Capture the cell that displays the provided text and extract its (X, Y) central coordinate. 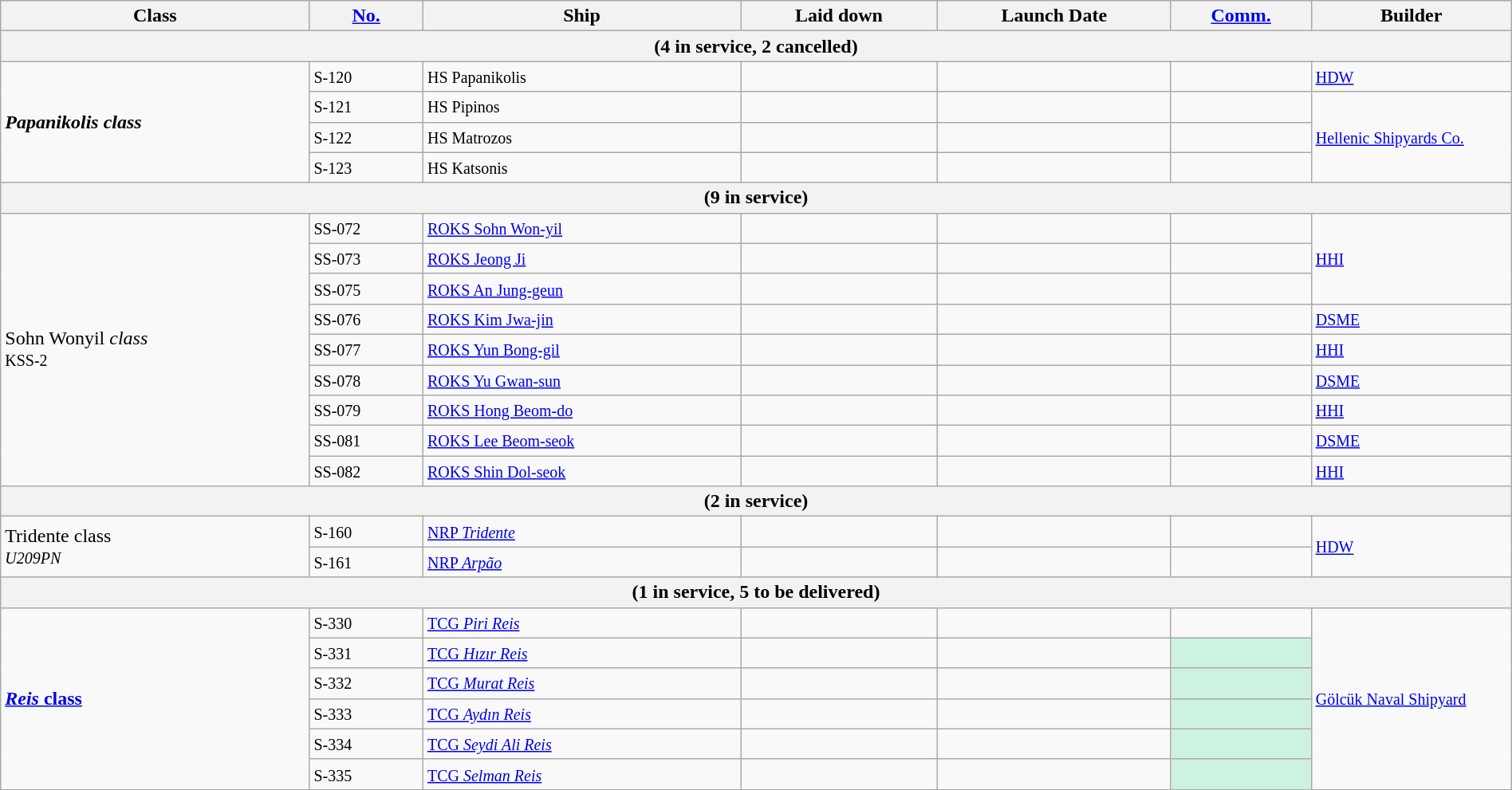
TCG Piri Reis (581, 623)
NRP Arpão (581, 562)
Hellenic Shipyards Co. (1412, 137)
TCG Selman Reis (581, 774)
SS-078 (367, 380)
ROKS Yu Gwan-sun (581, 380)
TCG Hızır Reis (581, 653)
Papanikolis class (155, 122)
SS-073 (367, 258)
HS Matrozos (581, 137)
No. (367, 16)
TCG Aydın Reis (581, 713)
Class (155, 16)
S-333 (367, 713)
S-335 (367, 774)
S-331 (367, 653)
(1 in service, 5 to be delivered) (756, 592)
(4 in service, 2 cancelled) (756, 46)
SS-077 (367, 349)
SS-082 (367, 471)
ROKS An Jung-geun (581, 289)
S-120 (367, 77)
ROKS Lee Beom-seok (581, 441)
S-330 (367, 623)
ROKS Sohn Won-yil (581, 228)
Ship (581, 16)
Sohn Wonyil classKSS-2 (155, 349)
Reis class (155, 698)
Laid down (839, 16)
S-122 (367, 137)
ROKS Hong Beom-do (581, 411)
ROKS Kim Jwa-jin (581, 319)
TCG Seydi Ali Reis (581, 744)
HS Pipinos (581, 107)
ROKS Shin Dol-seok (581, 471)
S-334 (367, 744)
S-161 (367, 562)
SS-076 (367, 319)
ROKS Jeong Ji (581, 258)
(2 in service) (756, 501)
Comm. (1241, 16)
SS-075 (367, 289)
Builder (1412, 16)
S-121 (367, 107)
Gölcük Naval Shipyard (1412, 698)
TCG Murat Reis (581, 683)
Launch Date (1054, 16)
HS Papanikolis (581, 77)
HS Katsonis (581, 167)
S-123 (367, 167)
Tridente classU209PN (155, 547)
S-332 (367, 683)
SS-081 (367, 441)
SS-079 (367, 411)
ROKS Yun Bong-gil (581, 349)
(9 in service) (756, 198)
S-160 (367, 532)
NRP Tridente (581, 532)
SS-072 (367, 228)
